Provide the (X, Y) coordinate of the cell's center where the given text is located.  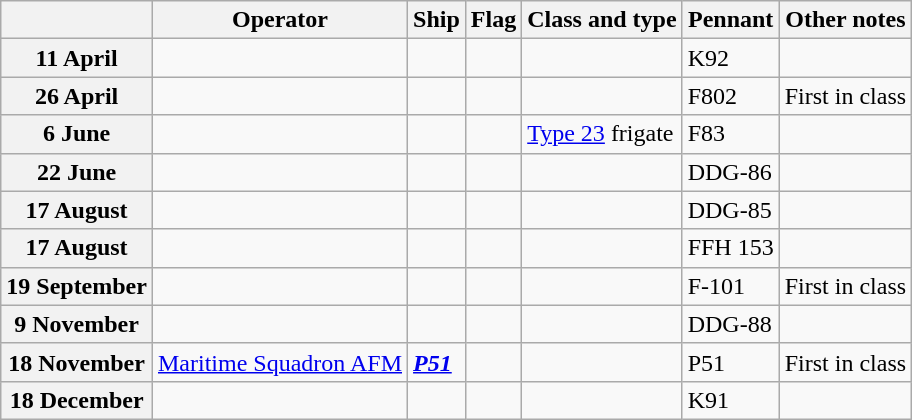
22 June (77, 172)
FFH 153 (730, 248)
Other notes (845, 20)
26 April (77, 96)
F802 (730, 96)
Flag (493, 20)
K91 (730, 400)
Type 23 frigate (602, 134)
Operator (280, 20)
DDG-88 (730, 324)
F-101 (730, 286)
11 April (77, 58)
6 June (77, 134)
Ship (437, 20)
18 December (77, 400)
Class and type (602, 20)
DDG-85 (730, 210)
Pennant (730, 20)
9 November (77, 324)
18 November (77, 362)
DDG-86 (730, 172)
19 September (77, 286)
Maritime Squadron AFM (280, 362)
F83 (730, 134)
K92 (730, 58)
